Determine the (x, y) coordinate at the center of the cell enclosing the given text.  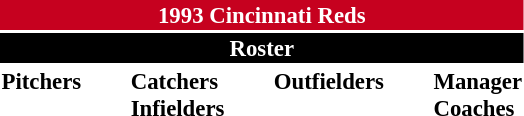
Roster (262, 48)
1993 Cincinnati Reds (262, 15)
